For the text-containing cell, return its midpoint in (X, Y) coordinate format. 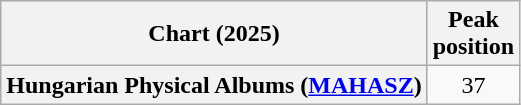
Hungarian Physical Albums (MAHASZ) (214, 85)
Chart (2025) (214, 34)
Peakposition (473, 34)
37 (473, 85)
